Search for the cell housing the specified text and yield its (x, y) center coordinate. 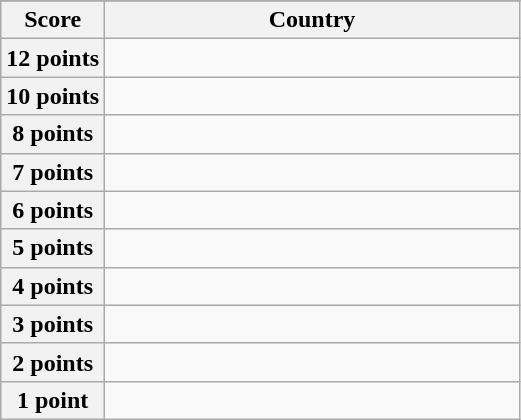
1 point (53, 400)
6 points (53, 210)
7 points (53, 172)
4 points (53, 286)
2 points (53, 362)
10 points (53, 96)
8 points (53, 134)
Country (312, 20)
Score (53, 20)
5 points (53, 248)
12 points (53, 58)
3 points (53, 324)
